Output the (X, Y) coordinate of the center of the cell containing the given text.  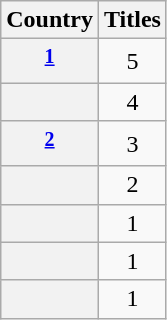
4 (132, 102)
5 (132, 62)
Country (50, 20)
Titles (132, 20)
3 (132, 144)
